Search for the cell housing the specified text and yield its (x, y) center coordinate. 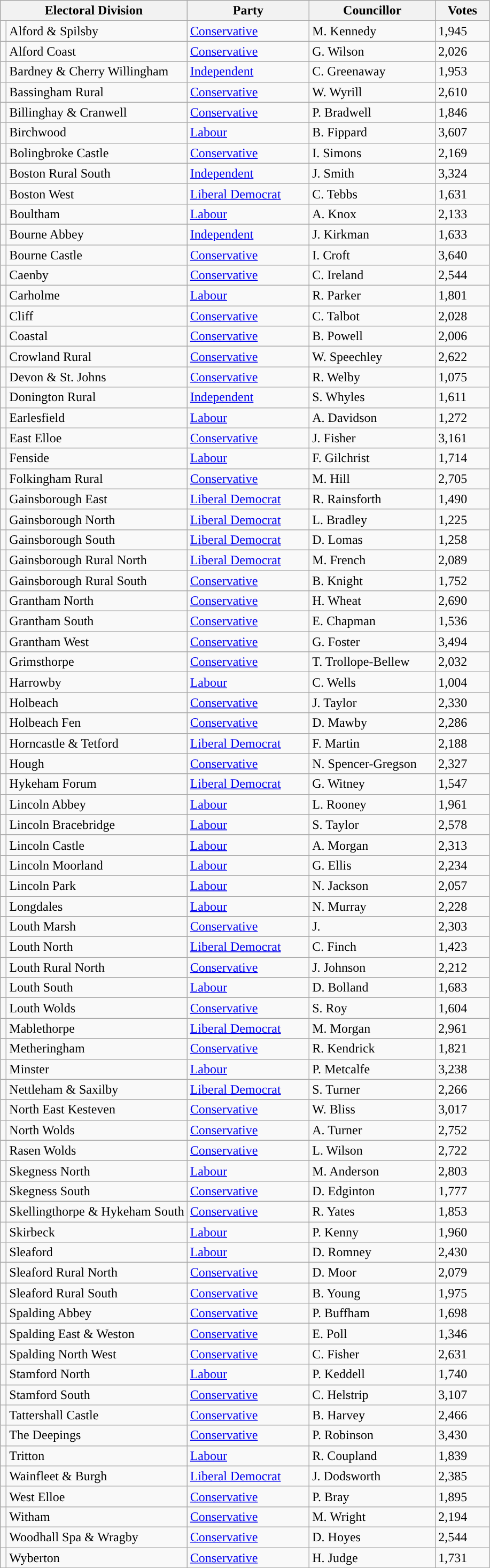
2,578 (463, 825)
Tattershall Castle (97, 1415)
2,057 (463, 886)
West Elloe (97, 1496)
Grantham West (97, 642)
1,272 (463, 418)
2,631 (463, 1354)
Boultham (97, 214)
F. Gilchrist (372, 458)
1,490 (463, 499)
1,960 (463, 1232)
1,895 (463, 1496)
M. Kennedy (372, 31)
1,683 (463, 988)
2,803 (463, 1171)
2,752 (463, 1130)
P. Buffham (372, 1313)
2,705 (463, 479)
Nettleham & Saxilby (97, 1089)
The Deepings (97, 1435)
3,430 (463, 1435)
C. Tebbs (372, 194)
1,945 (463, 31)
Hough (97, 764)
1,975 (463, 1293)
2,089 (463, 560)
2,430 (463, 1252)
1,075 (463, 377)
2,006 (463, 336)
Bolingbroke Castle (97, 153)
R. Kendrick (372, 1049)
2,722 (463, 1150)
1,611 (463, 397)
2,313 (463, 845)
1,752 (463, 580)
A. Davidson (372, 418)
Votes (463, 11)
2,028 (463, 316)
Harrowby (97, 682)
1,714 (463, 458)
D. Bolland (372, 988)
L. Rooney (372, 804)
Sleaford (97, 1252)
Lincoln Abbey (97, 804)
Lincoln Park (97, 886)
P. Bray (372, 1496)
Coastal (97, 336)
S. Turner (372, 1089)
Gainsborough Rural North (97, 560)
L. Wilson (372, 1150)
Boston Rural South (97, 173)
B. Powell (372, 336)
P. Bradwell (372, 112)
Witham (97, 1517)
M. Wright (372, 1517)
F. Martin (372, 743)
Stamford North (97, 1374)
1,698 (463, 1313)
2,133 (463, 214)
B. Harvey (372, 1415)
1,258 (463, 540)
1,536 (463, 621)
Devon & St. Johns (97, 377)
G. Foster (372, 642)
1,821 (463, 1049)
Alford & Spilsby (97, 31)
G. Witney (372, 784)
Mablethorpe (97, 1028)
Gainsborough East (97, 499)
North East Kesteven (97, 1110)
R. Coupland (372, 1456)
N. Jackson (372, 886)
Alford Coast (97, 51)
R. Yates (372, 1211)
D. Edginton (372, 1191)
C. Fisher (372, 1354)
Sleaford Rural South (97, 1293)
J. Smith (372, 173)
C. Finch (372, 947)
I. Croft (372, 255)
H. Wheat (372, 601)
Councillor (372, 11)
Lincoln Moorland (97, 865)
2,169 (463, 153)
Spalding East & Weston (97, 1334)
1,547 (463, 784)
1,740 (463, 1374)
2,330 (463, 703)
2,188 (463, 743)
D. Moor (372, 1273)
Crowland Rural (97, 357)
2,303 (463, 927)
1,225 (463, 519)
N. Spencer-Gregson (372, 764)
J. Kirkman (372, 234)
1,731 (463, 1558)
Bardney & Cherry Willingham (97, 72)
Louth Rural North (97, 967)
Horncastle & Tetford (97, 743)
2,026 (463, 51)
Bassingham Rural (97, 92)
Hykeham Forum (97, 784)
Skellingthorpe & Hykeham South (97, 1211)
D. Mawby (372, 723)
J. Fisher (372, 438)
2,622 (463, 357)
W. Speechley (372, 357)
R. Welby (372, 377)
Electoral Division (94, 11)
J. Dodsworth (372, 1476)
Minster (97, 1069)
Party (248, 11)
Louth South (97, 988)
Woodhall Spa & Wragby (97, 1537)
2,194 (463, 1517)
East Elloe (97, 438)
M. French (372, 560)
Grantham North (97, 601)
2,690 (463, 601)
1,631 (463, 194)
Stamford South (97, 1395)
Wainfleet & Burgh (97, 1476)
M. Morgan (372, 1028)
S. Whyles (372, 397)
Bourne Abbey (97, 234)
C. Talbot (372, 316)
Earlesfield (97, 418)
W. Wyrill (372, 92)
2,327 (463, 764)
Boston West (97, 194)
1,346 (463, 1334)
Spalding Abbey (97, 1313)
Holbeach Fen (97, 723)
J. Johnson (372, 967)
Birchwood (97, 133)
3,607 (463, 133)
A. Knox (372, 214)
N. Murray (372, 906)
G. Ellis (372, 865)
3,017 (463, 1110)
2,079 (463, 1273)
R. Rainsforth (372, 499)
Carholme (97, 296)
1,423 (463, 947)
3,238 (463, 1069)
W. Bliss (372, 1110)
C. Greenaway (372, 72)
Wyberton (97, 1558)
Grantham South (97, 621)
2,286 (463, 723)
1,633 (463, 234)
Gainsborough Rural South (97, 580)
1,961 (463, 804)
2,228 (463, 906)
2,385 (463, 1476)
L. Bradley (372, 519)
3,494 (463, 642)
Fenside (97, 458)
Donington Rural (97, 397)
2,266 (463, 1089)
Cliff (97, 316)
1,953 (463, 72)
E. Chapman (372, 621)
M. Anderson (372, 1171)
D. Romney (372, 1252)
Longdales (97, 906)
Gainsborough North (97, 519)
2,961 (463, 1028)
P. Metcalfe (372, 1069)
3,107 (463, 1395)
Tritton (97, 1456)
Gainsborough South (97, 540)
A. Morgan (372, 845)
2,032 (463, 662)
C. Ireland (372, 275)
Lincoln Castle (97, 845)
Rasen Wolds (97, 1150)
Skegness North (97, 1171)
Holbeach (97, 703)
J. (372, 927)
2,234 (463, 865)
G. Wilson (372, 51)
A. Turner (372, 1130)
T. Trollope-Bellew (372, 662)
Billinghay & Cranwell (97, 112)
1,853 (463, 1211)
Bourne Castle (97, 255)
P. Robinson (372, 1435)
E. Poll (372, 1334)
S. Taylor (372, 825)
Grimsthorpe (97, 662)
North Wolds (97, 1130)
J. Taylor (372, 703)
2,610 (463, 92)
1,604 (463, 1008)
C. Helstrip (372, 1395)
C. Wells (372, 682)
B. Fippard (372, 133)
1,004 (463, 682)
2,466 (463, 1415)
D. Hoyes (372, 1537)
Louth Wolds (97, 1008)
R. Parker (372, 296)
1,846 (463, 112)
B. Young (372, 1293)
3,161 (463, 438)
S. Roy (372, 1008)
3,640 (463, 255)
Louth North (97, 947)
3,324 (463, 173)
Louth Marsh (97, 927)
Metheringham (97, 1049)
M. Hill (372, 479)
Skirbeck (97, 1232)
I. Simons (372, 153)
1,777 (463, 1191)
1,839 (463, 1456)
Folkingham Rural (97, 479)
1,801 (463, 296)
2,212 (463, 967)
P. Keddell (372, 1374)
Lincoln Bracebridge (97, 825)
Caenby (97, 275)
Sleaford Rural North (97, 1273)
D. Lomas (372, 540)
P. Kenny (372, 1232)
Skegness South (97, 1191)
Spalding North West (97, 1354)
H. Judge (372, 1558)
B. Knight (372, 580)
